Search for the cell housing the specified text and yield its (X, Y) center coordinate. 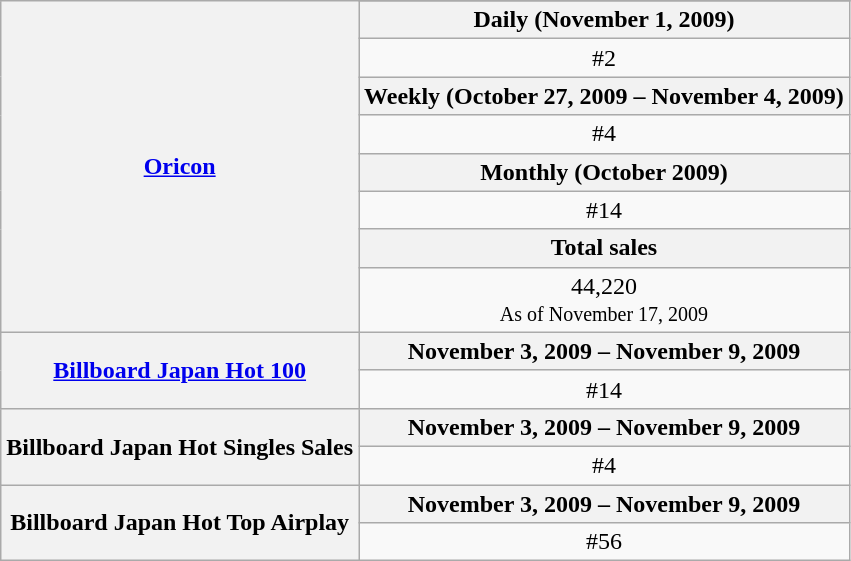
44,220As of November 17, 2009 (604, 300)
Total sales (604, 248)
#2 (604, 58)
#56 (604, 542)
Daily (November 1, 2009) (604, 20)
Monthly (October 2009) (604, 172)
Billboard Japan Hot Top Airplay (180, 522)
Oricon (180, 167)
Billboard Japan Hot Singles Sales (180, 446)
Weekly (October 27, 2009 – November 4, 2009) (604, 96)
Billboard Japan Hot 100 (180, 370)
